Identify which cell holds the provided text, then report its (X, Y) central coordinate. 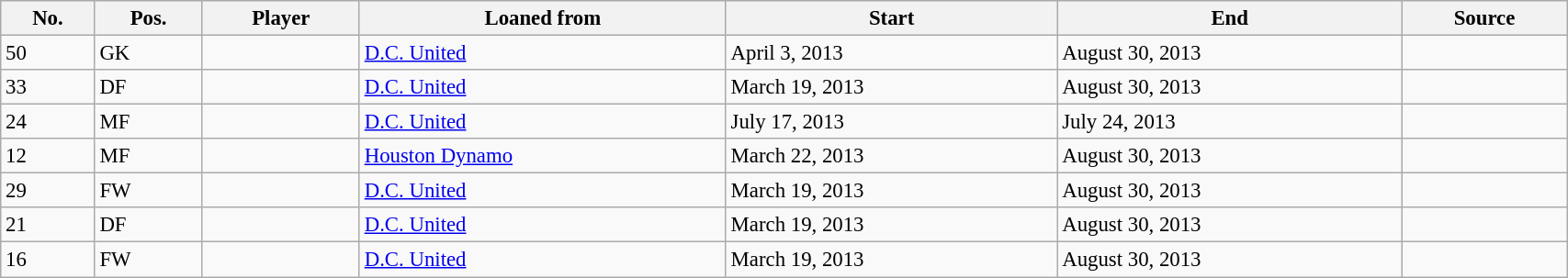
24 (48, 122)
Houston Dynamo (542, 156)
GK (149, 53)
Pos. (149, 18)
July 24, 2013 (1229, 122)
50 (48, 53)
16 (48, 260)
March 22, 2013 (891, 156)
Start (891, 18)
33 (48, 87)
12 (48, 156)
Player (281, 18)
April 3, 2013 (891, 53)
21 (48, 225)
End (1229, 18)
Loaned from (542, 18)
29 (48, 191)
Source (1484, 18)
July 17, 2013 (891, 122)
No. (48, 18)
